Output the (X, Y) coordinate of the center of the cell containing the given text.  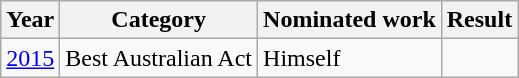
Himself (350, 58)
2015 (30, 58)
Nominated work (350, 20)
Year (30, 20)
Best Australian Act (159, 58)
Result (479, 20)
Category (159, 20)
